Identify which cell holds the provided text, then report its [X, Y] central coordinate. 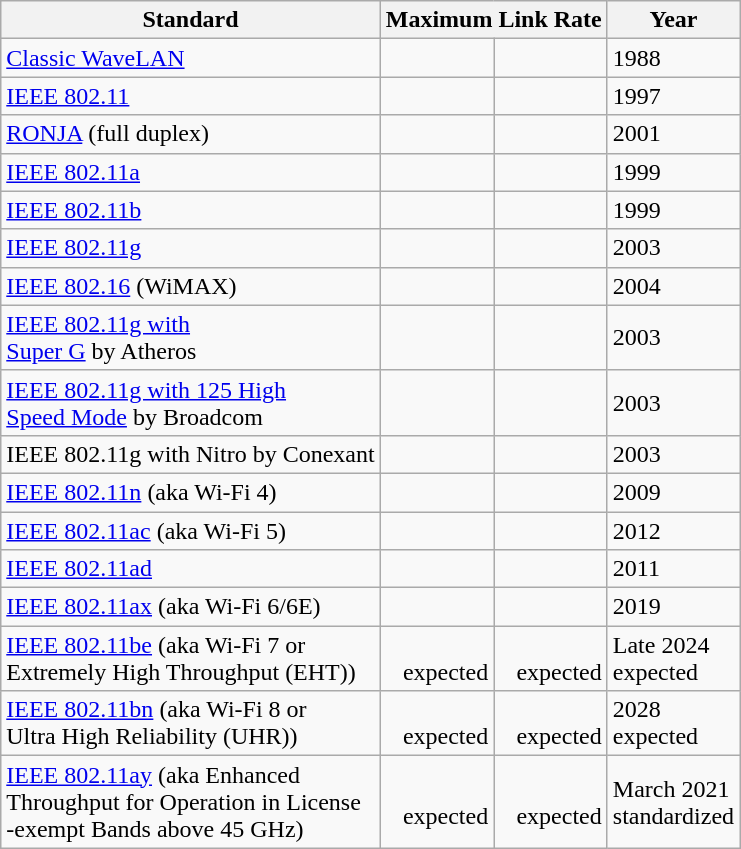
IEEE 802.11bn (aka Wi-Fi 8 orUltra High Reliability (UHR)) [190, 724]
2004 [673, 286]
2012 [673, 531]
IEEE 802.11n (aka Wi-Fi 4) [190, 492]
2028expected [673, 724]
Maximum Link Rate [494, 20]
Standard [190, 20]
Late 2024expected [673, 658]
RONJA (full duplex) [190, 134]
2001 [673, 134]
Year [673, 20]
IEEE 802.11ad [190, 569]
1997 [673, 96]
IEEE 802.11g withSuper G by Atheros [190, 338]
IEEE 802.11 [190, 96]
IEEE 802.11ay (aka EnhancedThroughput for Operation in License-exempt Bands above 45 GHz) [190, 802]
March 2021standardized [673, 802]
1988 [673, 58]
2019 [673, 607]
IEEE 802.11g with Nitro by Conexant [190, 454]
2011 [673, 569]
IEEE 802.11g with 125 HighSpeed Mode by Broadcom [190, 402]
IEEE 802.16 (WiMAX) [190, 286]
IEEE 802.11be (aka Wi-Fi 7 orExtremely High Throughput (EHT)) [190, 658]
IEEE 802.11a [190, 172]
IEEE 802.11ac (aka Wi-Fi 5) [190, 531]
IEEE 802.11g [190, 248]
Classic WaveLAN [190, 58]
2009 [673, 492]
IEEE 802.11b [190, 210]
IEEE 802.11ax (aka Wi-Fi 6/6E) [190, 607]
